Determine the [X, Y] coordinate at the center of the cell enclosing the given text.  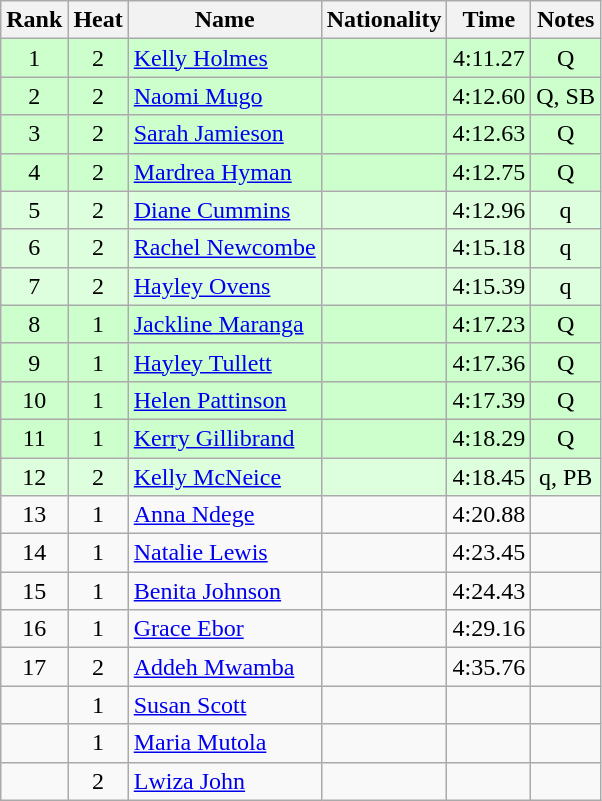
Rank [34, 20]
Hayley Tullett [224, 362]
4:15.39 [489, 286]
4:12.60 [489, 96]
Time [489, 20]
7 [34, 286]
4:12.96 [489, 210]
Heat [98, 20]
4:17.36 [489, 362]
Kelly McNeice [224, 477]
Lwiza John [224, 781]
Susan Scott [224, 705]
5 [34, 210]
Grace Ebor [224, 629]
4:11.27 [489, 58]
Sarah Jamieson [224, 134]
9 [34, 362]
4:18.29 [489, 438]
Name [224, 20]
Kelly Holmes [224, 58]
10 [34, 400]
Benita Johnson [224, 591]
4:18.45 [489, 477]
17 [34, 667]
Addeh Mwamba [224, 667]
4:35.76 [489, 667]
Q, SB [566, 96]
14 [34, 553]
4:15.18 [489, 248]
4 [34, 172]
Hayley Ovens [224, 286]
Anna Ndege [224, 515]
Kerry Gillibrand [224, 438]
4:17.23 [489, 324]
4:12.75 [489, 172]
4:29.16 [489, 629]
8 [34, 324]
Notes [566, 20]
Mardrea Hyman [224, 172]
4:20.88 [489, 515]
3 [34, 134]
4:12.63 [489, 134]
Natalie Lewis [224, 553]
15 [34, 591]
Diane Cummins [224, 210]
q, PB [566, 477]
Nationality [384, 20]
Naomi Mugo [224, 96]
4:24.43 [489, 591]
Maria Mutola [224, 743]
4:23.45 [489, 553]
16 [34, 629]
Helen Pattinson [224, 400]
6 [34, 248]
4:17.39 [489, 400]
12 [34, 477]
Rachel Newcombe [224, 248]
13 [34, 515]
Jackline Maranga [224, 324]
11 [34, 438]
